Output the [X, Y] coordinate of the center of the cell containing the given text.  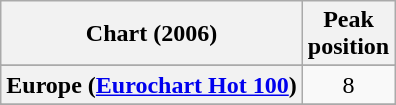
Chart (2006) [152, 34]
8 [348, 85]
Peakposition [348, 34]
Europe (Eurochart Hot 100) [152, 85]
